Return [x, y] of the center of cell containing provided text 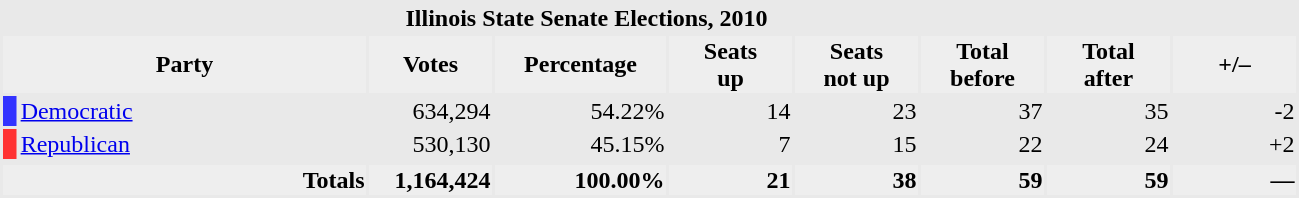
+/– [1234, 64]
23 [856, 111]
37 [982, 111]
Percentage [580, 64]
Seatsnot up [856, 64]
Totalafter [1108, 64]
-2 [1234, 111]
7 [730, 144]
1,164,424 [430, 180]
Party [184, 64]
24 [1108, 144]
Votes [430, 64]
Seatsup [730, 64]
530,130 [430, 144]
14 [730, 111]
+2 [1234, 144]
634,294 [430, 111]
38 [856, 180]
22 [982, 144]
54.22% [580, 111]
Democratic [192, 111]
— [1234, 180]
100.00% [580, 180]
15 [856, 144]
45.15% [580, 144]
Totalbefore [982, 64]
Illinois State Senate Elections, 2010 [586, 18]
Republican [192, 144]
Totals [184, 180]
35 [1108, 111]
21 [730, 180]
